Capture the cell that displays the provided text and extract its [x, y] central coordinate. 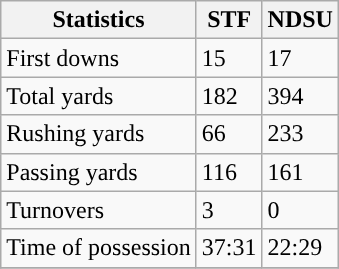
Passing yards [99, 172]
NDSU [300, 20]
15 [229, 58]
STF [229, 20]
22:29 [300, 248]
161 [300, 172]
116 [229, 172]
394 [300, 96]
66 [229, 134]
182 [229, 96]
0 [300, 210]
37:31 [229, 248]
Time of possession [99, 248]
Total yards [99, 96]
3 [229, 210]
233 [300, 134]
First downs [99, 58]
Turnovers [99, 210]
Rushing yards [99, 134]
Statistics [99, 20]
17 [300, 58]
